From the cell containing the given text, extract its center point as [X, Y] coordinate. 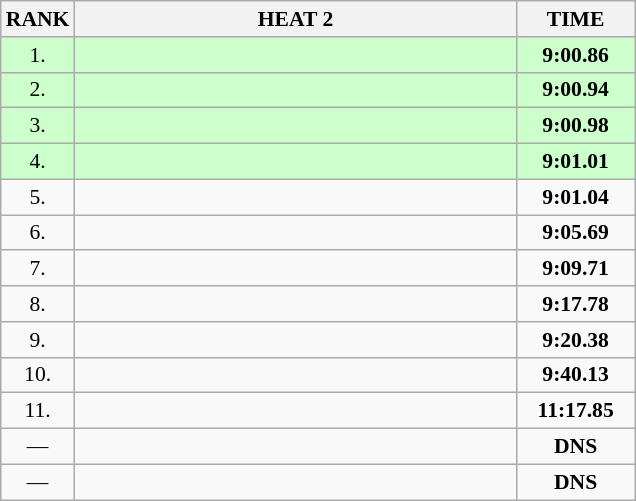
7. [38, 269]
TIME [576, 19]
5. [38, 197]
11. [38, 411]
4. [38, 162]
8. [38, 304]
9:20.38 [576, 340]
1. [38, 55]
11:17.85 [576, 411]
3. [38, 126]
9:00.86 [576, 55]
10. [38, 375]
9. [38, 340]
9:00.98 [576, 126]
9:09.71 [576, 269]
9:01.01 [576, 162]
9:05.69 [576, 233]
2. [38, 90]
RANK [38, 19]
9:17.78 [576, 304]
HEAT 2 [295, 19]
9:40.13 [576, 375]
6. [38, 233]
9:01.04 [576, 197]
9:00.94 [576, 90]
